Determine the [x, y] coordinate at the center of the cell enclosing the given text.  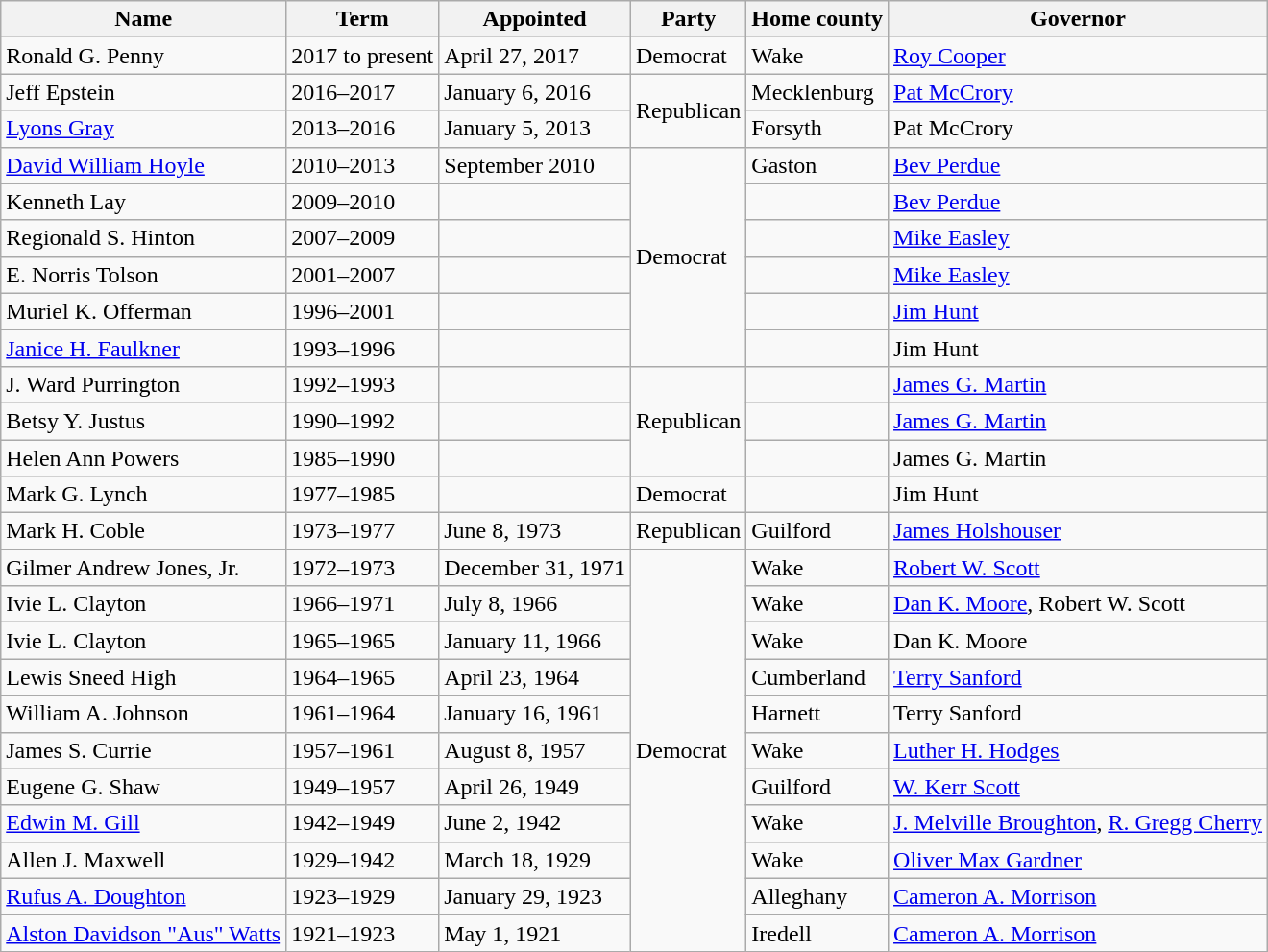
Helen Ann Powers [144, 458]
James S. Currie [144, 750]
July 8, 1966 [535, 604]
Roy Cooper [1078, 56]
1977–1985 [363, 495]
2009–2010 [363, 202]
2017 to present [363, 56]
Forsyth [817, 129]
1957–1961 [363, 750]
1993–1996 [363, 348]
December 31, 1971 [535, 568]
September 2010 [535, 165]
1985–1990 [363, 458]
1973–1977 [363, 531]
April 27, 2017 [535, 56]
Appointed [535, 19]
1972–1973 [363, 568]
January 6, 2016 [535, 92]
Name [144, 19]
David William Hoyle [144, 165]
Gilmer Andrew Jones, Jr. [144, 568]
Iredell [817, 933]
1949–1957 [363, 787]
January 5, 2013 [535, 129]
Lewis Sneed High [144, 677]
Party [688, 19]
March 18, 1929 [535, 860]
Betsy Y. Justus [144, 421]
James Holshouser [1078, 531]
William A. Johnson [144, 714]
Governor [1078, 19]
Allen J. Maxwell [144, 860]
Mark H. Coble [144, 531]
1964–1965 [363, 677]
1996–2001 [363, 311]
Rufus A. Doughton [144, 896]
Oliver Max Gardner [1078, 860]
J. Melville Broughton, R. Gregg Cherry [1078, 823]
Cumberland [817, 677]
2007–2009 [363, 238]
Janice H. Faulkner [144, 348]
June 2, 1942 [535, 823]
Kenneth Lay [144, 202]
Alston Davidson "Aus" Watts [144, 933]
June 8, 1973 [535, 531]
Robert W. Scott [1078, 568]
E. Norris Tolson [144, 275]
Alleghany [817, 896]
May 1, 1921 [535, 933]
Ronald G. Penny [144, 56]
1921–1923 [363, 933]
Term [363, 19]
1966–1971 [363, 604]
Edwin M. Gill [144, 823]
2013–2016 [363, 129]
January 29, 1923 [535, 896]
1929–1942 [363, 860]
April 26, 1949 [535, 787]
Home county [817, 19]
January 11, 1966 [535, 641]
1992–1993 [363, 384]
Dan K. Moore [1078, 641]
2016–2017 [363, 92]
Mecklenburg [817, 92]
J. Ward Purrington [144, 384]
2010–2013 [363, 165]
Jeff Epstein [144, 92]
January 16, 1961 [535, 714]
1923–1929 [363, 896]
Harnett [817, 714]
Dan K. Moore, Robert W. Scott [1078, 604]
Mark G. Lynch [144, 495]
Lyons Gray [144, 129]
April 23, 1964 [535, 677]
August 8, 1957 [535, 750]
Eugene G. Shaw [144, 787]
Regionald S. Hinton [144, 238]
Luther H. Hodges [1078, 750]
1965–1965 [363, 641]
Muriel K. Offerman [144, 311]
W. Kerr Scott [1078, 787]
1990–1992 [363, 421]
2001–2007 [363, 275]
1942–1949 [363, 823]
Gaston [817, 165]
1961–1964 [363, 714]
